Determine the (x, y) coordinate at the center of the cell enclosing the given text.  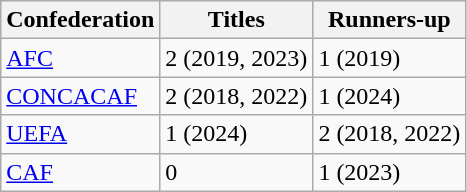
Runners-up (390, 20)
0 (236, 172)
Confederation (80, 20)
1 (2023) (390, 172)
CONCACAF (80, 96)
AFC (80, 58)
Titles (236, 20)
2 (2019, 2023) (236, 58)
UEFA (80, 134)
CAF (80, 172)
1 (2019) (390, 58)
